Extract the (x, y) coordinate from the center of the cell holding the provided text.  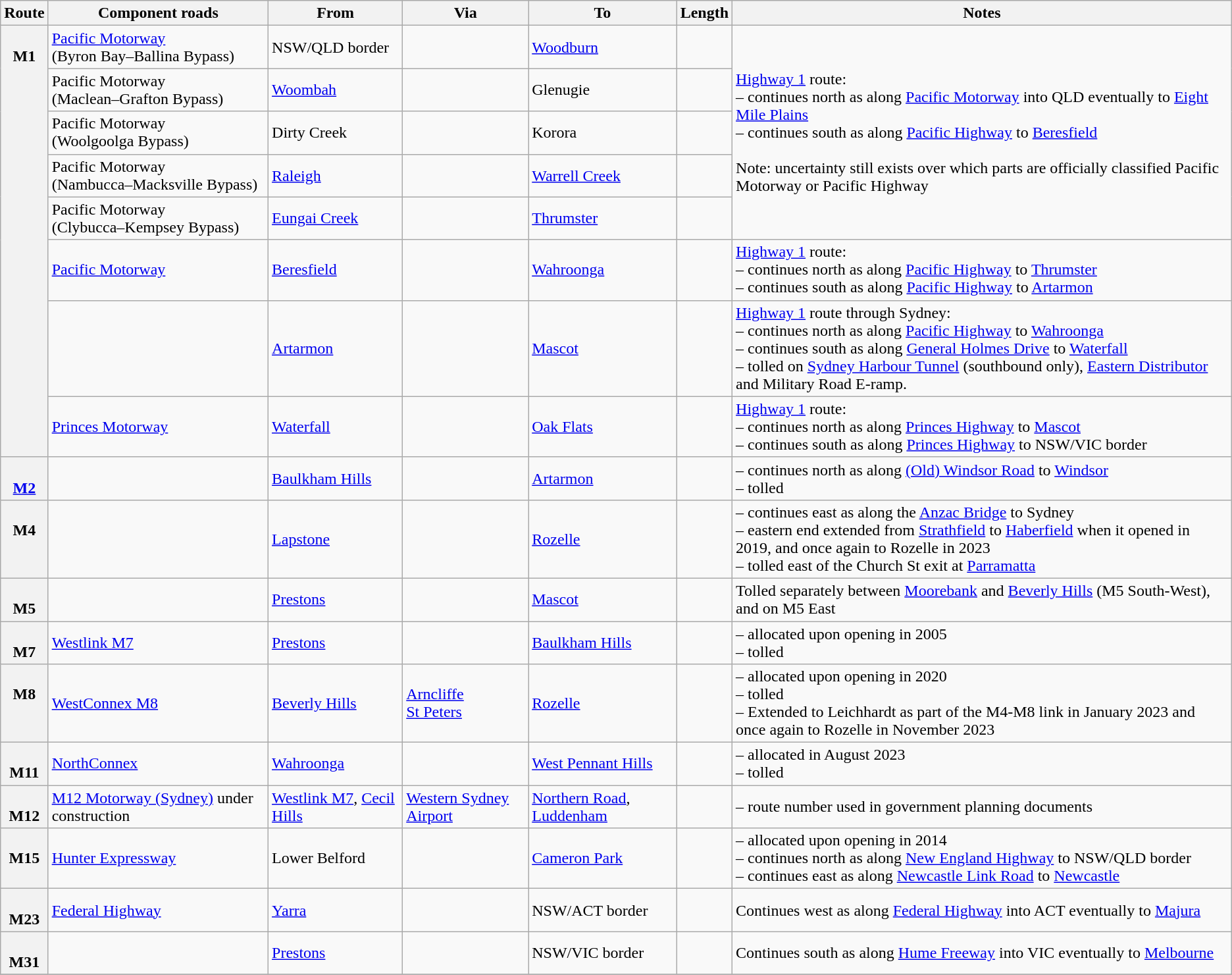
Route (24, 13)
Northern Road, Luddenham (603, 807)
Via (466, 13)
Notes (982, 13)
Korora (603, 133)
Continues south as along Hume Freeway into VIC eventually to Melbourne (982, 953)
M15 (24, 858)
Pacific Motorway (158, 270)
Woombah (336, 90)
Dirty Creek (336, 133)
M2 (24, 478)
Federal Highway (158, 910)
Pacific Motorway (Maclean–Grafton Bypass) (158, 90)
M11 (24, 764)
Beresfield (336, 270)
Highway 1 route:– continues north as along Princes Highway to Mascot– continues south as along Princes Highway to NSW/VIC border (982, 427)
NSW/QLD border (336, 47)
– allocated in August 2023– tolled (982, 764)
M12 (24, 807)
Warrell Creek (603, 175)
Cameron Park (603, 858)
Eungai Creek (336, 219)
Westlink M7, Cecil Hills (336, 807)
M31 (24, 953)
Hunter Expressway (158, 858)
Thrumster (603, 219)
Princes Motorway (158, 427)
Westlink M7 (158, 643)
M4 (24, 539)
Yarra (336, 910)
Tolled separately between Moorebank and Beverly Hills (M5 South-West), and on M5 East (982, 599)
Continues west as along Federal Highway into ACT eventually to Majura (982, 910)
Lower Belford (336, 858)
Western Sydney Airport (466, 807)
– allocated upon opening in 2005– tolled (982, 643)
M23 (24, 910)
From (336, 13)
M7 (24, 643)
Pacific Motorway (Woolgoolga Bypass) (158, 133)
Glenugie (603, 90)
Waterfall (336, 427)
Oak Flats (603, 427)
M12 Motorway (Sydney) under construction (158, 807)
Component roads (158, 13)
WestConnex M8 (158, 703)
Lapstone (336, 539)
Length (704, 13)
NSW/VIC border (603, 953)
M8 (24, 703)
NorthConnex (158, 764)
ArncliffeSt Peters (466, 703)
– continues north as along (Old) Windsor Road to Windsor– tolled (982, 478)
– route number used in government planning documents (982, 807)
Pacific Motorway (Nambucca–Macksville Bypass) (158, 175)
West Pennant Hills (603, 764)
M1 (24, 242)
Pacific Motorway (Byron Bay–Ballina Bypass) (158, 47)
Beverly Hills (336, 703)
Woodburn (603, 47)
NSW/ACT border (603, 910)
Highway 1 route:– continues north as along Pacific Highway to Thrumster– continues south as along Pacific Highway to Artarmon (982, 270)
Raleigh (336, 175)
– allocated upon opening in 2020– tolled– Extended to Leichhardt as part of the M4-M8 link in January 2023 and once again to Rozelle in November 2023 (982, 703)
Pacific Motorway (Clybucca–Kempsey Bypass) (158, 219)
M5 (24, 599)
To (603, 13)
